Determine the [X, Y] coordinate at the center of the cell enclosing the given text.  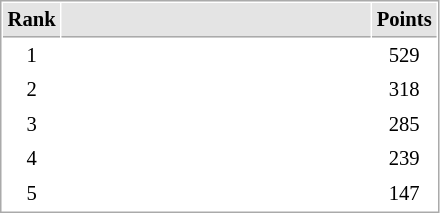
318 [404, 90]
Points [404, 20]
529 [404, 56]
5 [32, 194]
Rank [32, 20]
4 [32, 158]
239 [404, 158]
3 [32, 124]
1 [32, 56]
147 [404, 194]
2 [32, 90]
285 [404, 124]
